Capture the cell that displays the provided text and extract its [x, y] central coordinate. 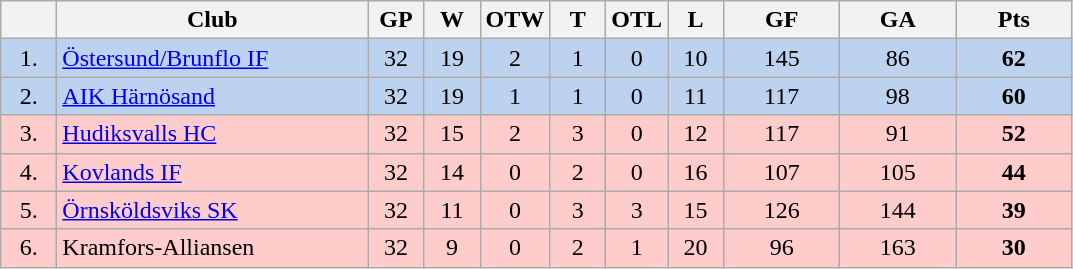
30 [1014, 248]
GA [898, 20]
91 [898, 134]
Östersund/Brunflo IF [212, 58]
126 [782, 210]
60 [1014, 96]
52 [1014, 134]
145 [782, 58]
44 [1014, 172]
9 [452, 248]
L [696, 20]
107 [782, 172]
OTL [637, 20]
Pts [1014, 20]
GP [396, 20]
62 [1014, 58]
14 [452, 172]
Hudiksvalls HC [212, 134]
Kramfors-Alliansen [212, 248]
98 [898, 96]
39 [1014, 210]
86 [898, 58]
GF [782, 20]
AIK Härnösand [212, 96]
144 [898, 210]
2. [29, 96]
T [578, 20]
Club [212, 20]
OTW [515, 20]
12 [696, 134]
Kovlands IF [212, 172]
163 [898, 248]
96 [782, 248]
6. [29, 248]
16 [696, 172]
20 [696, 248]
Örnsköldsviks SK [212, 210]
3. [29, 134]
1. [29, 58]
W [452, 20]
105 [898, 172]
5. [29, 210]
10 [696, 58]
4. [29, 172]
